Extract the (X, Y) coordinate from the center of the cell holding the provided text.  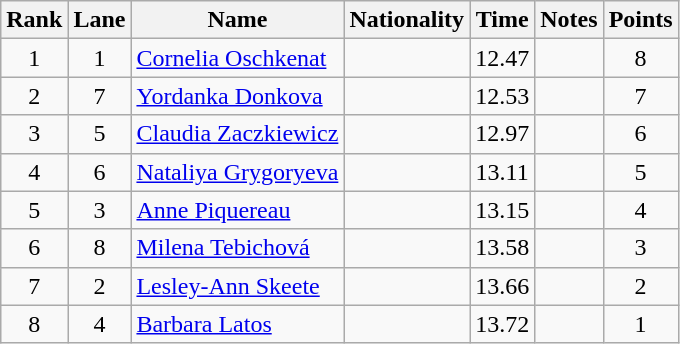
Lane (100, 20)
Barbara Latos (238, 324)
Notes (569, 20)
Claudia Zaczkiewicz (238, 134)
13.15 (502, 210)
13.66 (502, 286)
Points (640, 20)
12.53 (502, 96)
Time (502, 20)
13.58 (502, 248)
Lesley-Ann Skeete (238, 286)
Rank (34, 20)
13.11 (502, 172)
12.47 (502, 58)
Cornelia Oschkenat (238, 58)
Nataliya Grygoryeva (238, 172)
Milena Tebichová (238, 248)
Anne Piquereau (238, 210)
Name (238, 20)
Yordanka Donkova (238, 96)
12.97 (502, 134)
13.72 (502, 324)
Nationality (407, 20)
